Scan for the cell matching the given text and deliver its (X, Y) coordinate at center. 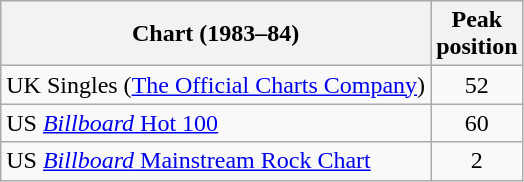
60 (477, 123)
US Billboard Mainstream Rock Chart (216, 161)
2 (477, 161)
52 (477, 85)
Peakposition (477, 34)
UK Singles (The Official Charts Company) (216, 85)
Chart (1983–84) (216, 34)
US Billboard Hot 100 (216, 123)
